Extract the (x, y) coordinate from the center of the cell holding the provided text.  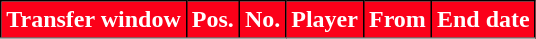
No. (262, 20)
Transfer window (94, 20)
Pos. (212, 20)
Player (325, 20)
From (397, 20)
End date (483, 20)
